Capture the cell that displays the provided text and extract its [X, Y] central coordinate. 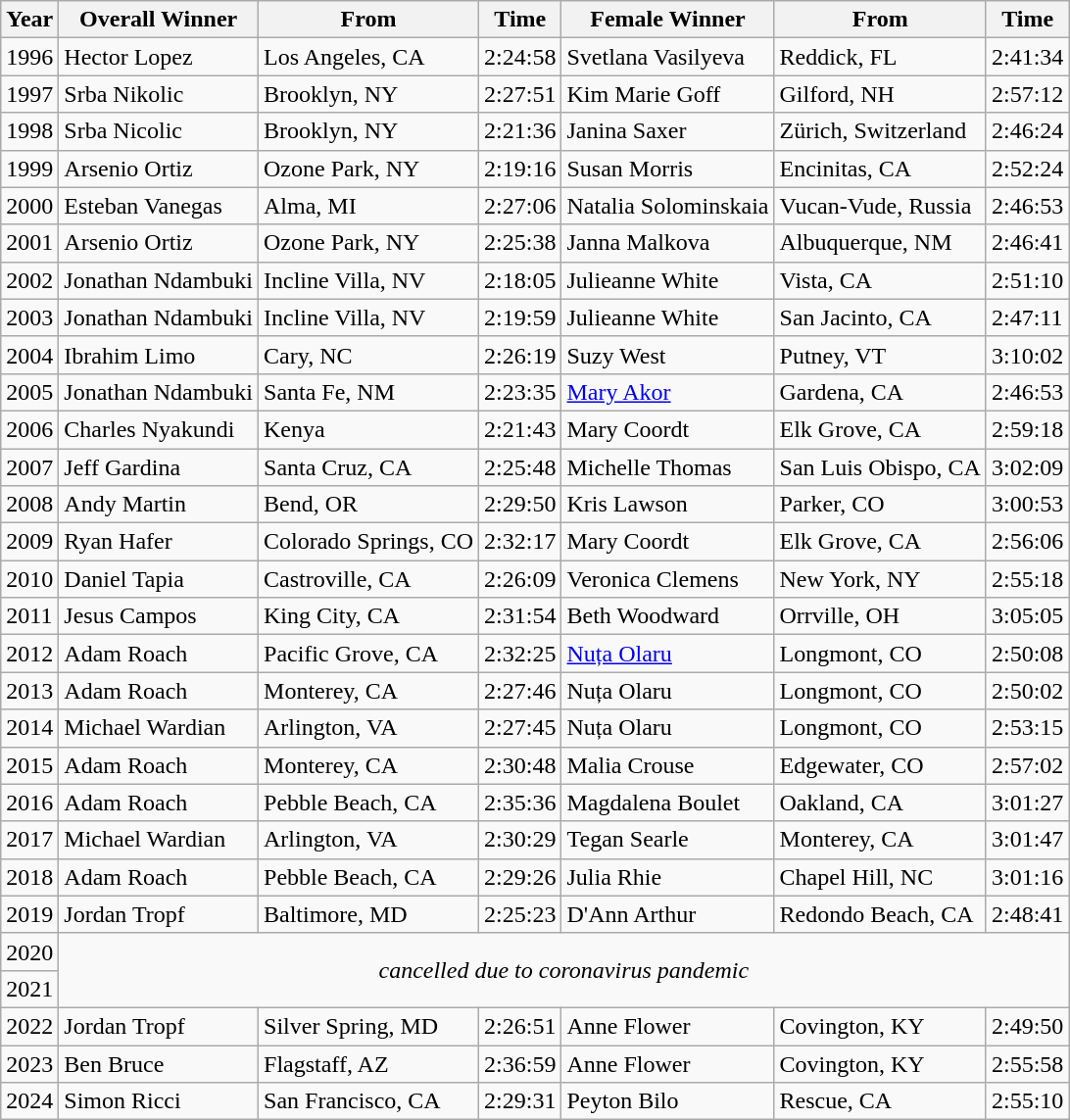
2007 [29, 467]
2:50:08 [1027, 654]
1996 [29, 57]
Simon Ricci [159, 1101]
Castroville, CA [368, 579]
1999 [29, 169]
2012 [29, 654]
Tegan Searle [668, 840]
2:27:51 [520, 94]
Vista, CA [880, 280]
2017 [29, 840]
2:27:45 [520, 728]
2009 [29, 542]
Redondo Beach, CA [880, 914]
2:26:09 [520, 579]
King City, CA [368, 616]
2004 [29, 355]
2:26:51 [520, 1026]
2022 [29, 1026]
2:32:17 [520, 542]
2:29:31 [520, 1101]
Andy Martin [159, 505]
2:36:59 [520, 1063]
Mary Akor [668, 392]
Julia Rhie [668, 877]
Srba Nicolic [159, 131]
2:41:34 [1027, 57]
2008 [29, 505]
2020 [29, 951]
2:55:10 [1027, 1101]
Kenya [368, 429]
Charles Nyakundi [159, 429]
2:52:24 [1027, 169]
Srba Nikolic [159, 94]
2:29:26 [520, 877]
2:19:59 [520, 317]
San Jacinto, CA [880, 317]
Malia Crouse [668, 765]
Daniel Tapia [159, 579]
Albuquerque, NM [880, 243]
2001 [29, 243]
2:51:10 [1027, 280]
New York, NY [880, 579]
Los Angeles, CA [368, 57]
2006 [29, 429]
Encinitas, CA [880, 169]
2023 [29, 1063]
2:27:46 [520, 691]
2:21:43 [520, 429]
San Luis Obispo, CA [880, 467]
Alma, MI [368, 206]
2002 [29, 280]
2010 [29, 579]
2:25:23 [520, 914]
Bend, OR [368, 505]
2:32:25 [520, 654]
Jesus Campos [159, 616]
2:25:48 [520, 467]
2:57:12 [1027, 94]
Santa Fe, NM [368, 392]
2011 [29, 616]
Baltimore, MD [368, 914]
Reddick, FL [880, 57]
2:30:48 [520, 765]
Zürich, Switzerland [880, 131]
Magdalena Boulet [668, 803]
Silver Spring, MD [368, 1026]
Female Winner [668, 20]
3:10:02 [1027, 355]
3:02:09 [1027, 467]
2019 [29, 914]
Janina Saxer [668, 131]
2:24:58 [520, 57]
Oakland, CA [880, 803]
2:27:06 [520, 206]
Flagstaff, AZ [368, 1063]
San Francisco, CA [368, 1101]
2:31:54 [520, 616]
2:55:18 [1027, 579]
Michelle Thomas [668, 467]
Beth Woodward [668, 616]
Gardena, CA [880, 392]
2:21:36 [520, 131]
Janna Malkova [668, 243]
2018 [29, 877]
2:53:15 [1027, 728]
Susan Morris [668, 169]
Ryan Hafer [159, 542]
2:57:02 [1027, 765]
2:25:38 [520, 243]
2:46:41 [1027, 243]
cancelled due to coronavirus pandemic [564, 970]
2013 [29, 691]
Veronica Clemens [668, 579]
2:18:05 [520, 280]
2:26:19 [520, 355]
Hector Lopez [159, 57]
Svetlana Vasilyeva [668, 57]
Overall Winner [159, 20]
2021 [29, 989]
Pacific Grove, CA [368, 654]
Orrville, OH [880, 616]
2015 [29, 765]
2:59:18 [1027, 429]
Kris Lawson [668, 505]
2:30:29 [520, 840]
2024 [29, 1101]
3:05:05 [1027, 616]
Santa Cruz, CA [368, 467]
2:35:36 [520, 803]
Peyton Bilo [668, 1101]
1997 [29, 94]
2:49:50 [1027, 1026]
3:01:47 [1027, 840]
Esteban Vanegas [159, 206]
2016 [29, 803]
2003 [29, 317]
Parker, CO [880, 505]
2:47:11 [1027, 317]
2:19:16 [520, 169]
Ben Bruce [159, 1063]
Chapel Hill, NC [880, 877]
Vucan-Vude, Russia [880, 206]
2:29:50 [520, 505]
2:23:35 [520, 392]
3:01:16 [1027, 877]
Year [29, 20]
2014 [29, 728]
2:46:24 [1027, 131]
3:01:27 [1027, 803]
1998 [29, 131]
Colorado Springs, CO [368, 542]
Suzy West [668, 355]
2005 [29, 392]
2:50:02 [1027, 691]
2:48:41 [1027, 914]
Rescue, CA [880, 1101]
D'Ann Arthur [668, 914]
Natalia Solominskaia [668, 206]
2000 [29, 206]
Gilford, NH [880, 94]
Cary, NC [368, 355]
Kim Marie Goff [668, 94]
Edgewater, CO [880, 765]
2:56:06 [1027, 542]
Ibrahim Limo [159, 355]
2:55:58 [1027, 1063]
Jeff Gardina [159, 467]
Putney, VT [880, 355]
3:00:53 [1027, 505]
